Identify which cell holds the provided text, then report its (X, Y) central coordinate. 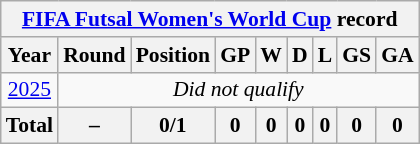
Position (173, 55)
Total (30, 126)
L (326, 55)
2025 (30, 90)
GS (356, 55)
D (300, 55)
GA (398, 55)
Year (30, 55)
– (94, 126)
FIFA Futsal Women's World Cup record (210, 19)
Round (94, 55)
Did not qualify (238, 90)
0/1 (173, 126)
W (271, 55)
GP (235, 55)
